Scan for the cell matching the given text and deliver its (x, y) coordinate at center. 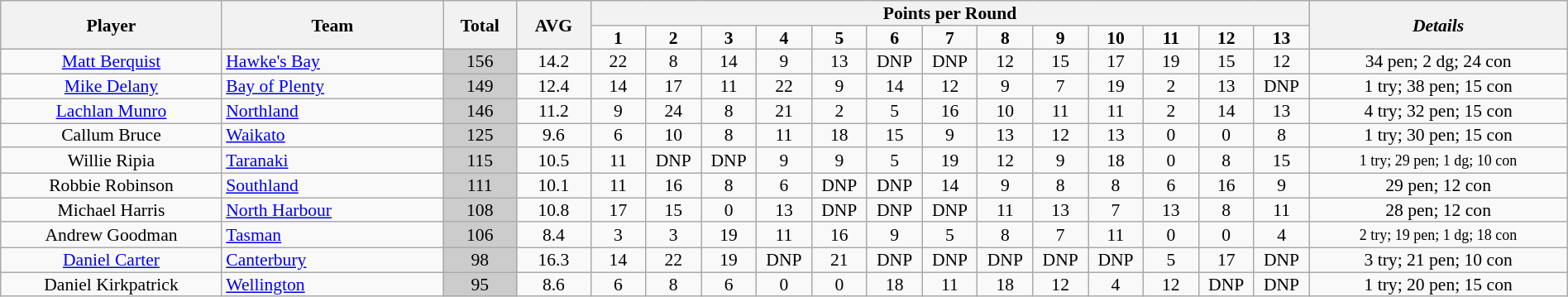
106 (480, 235)
Player (111, 25)
12.4 (554, 87)
9.6 (554, 136)
14.2 (554, 62)
1 (619, 38)
AVG (554, 25)
Northland (332, 111)
156 (480, 62)
Bay of Plenty (332, 87)
98 (480, 261)
8.4 (554, 235)
4 try; 32 pen; 15 con (1438, 111)
North Harbour (332, 210)
149 (480, 87)
10.1 (554, 186)
1 try; 20 pen; 15 con (1438, 285)
3 try; 21 pen; 10 con (1438, 261)
146 (480, 111)
115 (480, 160)
Mike Delany (111, 87)
108 (480, 210)
Robbie Robinson (111, 186)
Matt Berquist (111, 62)
10.5 (554, 160)
Waikato (332, 136)
Hawke's Bay (332, 62)
Lachlan Munro (111, 111)
34 pen; 2 dg; 24 con (1438, 62)
11.2 (554, 111)
28 pen; 12 con (1438, 210)
Willie Ripia (111, 160)
10.8 (554, 210)
Callum Bruce (111, 136)
Details (1438, 25)
16.3 (554, 261)
24 (673, 111)
Team (332, 25)
Canterbury (332, 261)
Taranaki (332, 160)
1 try; 30 pen; 15 con (1438, 136)
8.6 (554, 285)
111 (480, 186)
Daniel Kirkpatrick (111, 285)
Total (480, 25)
Wellington (332, 285)
2 try; 19 pen; 1 dg; 18 con (1438, 235)
Tasman (332, 235)
Daniel Carter (111, 261)
1 try; 29 pen; 1 dg; 10 con (1438, 160)
Points per Round (949, 13)
Michael Harris (111, 210)
1 try; 38 pen; 15 con (1438, 87)
29 pen; 12 con (1438, 186)
Southland (332, 186)
Andrew Goodman (111, 235)
125 (480, 136)
95 (480, 285)
